Capture the cell that displays the provided text and extract its [X, Y] central coordinate. 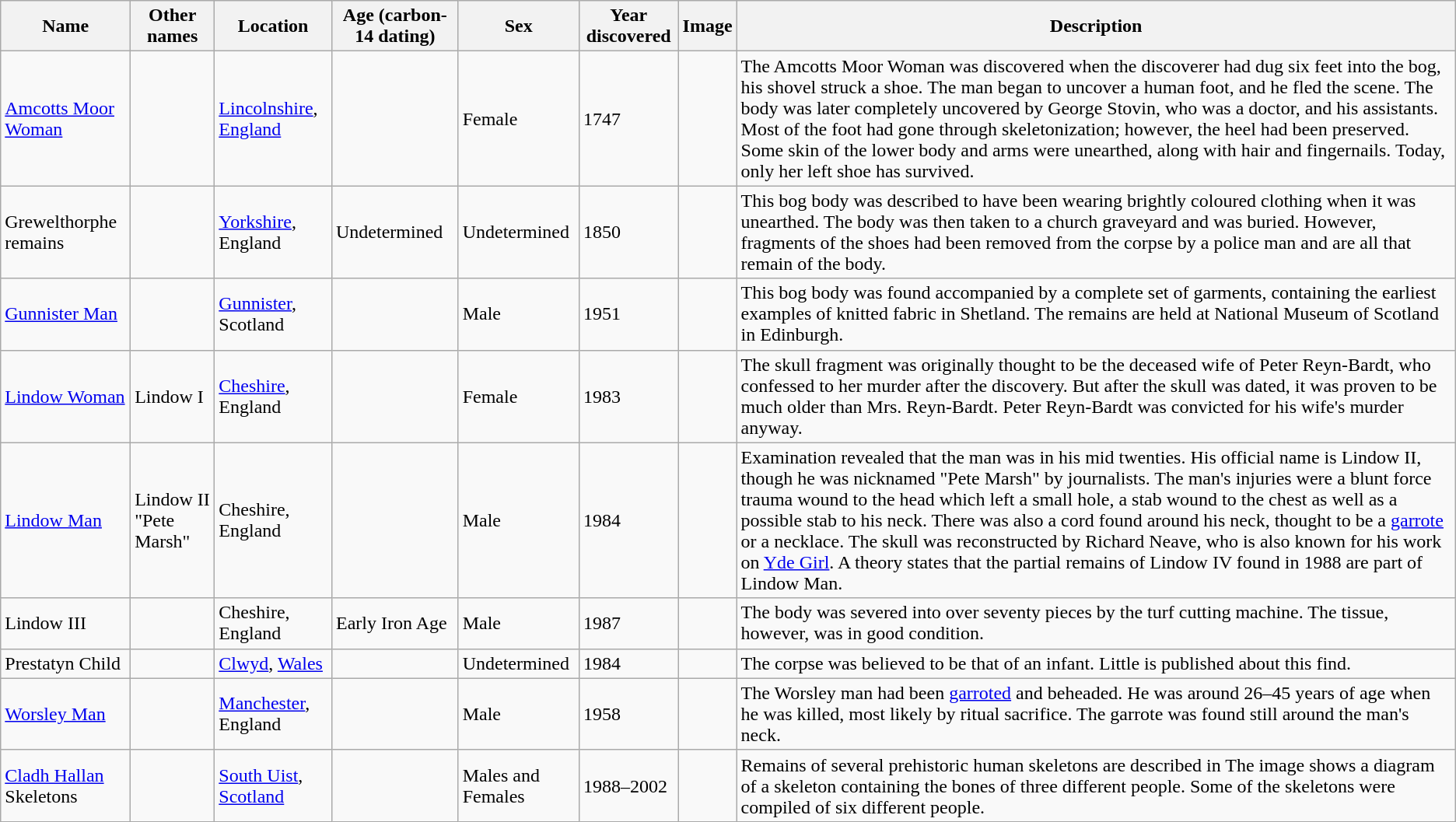
Manchester, England [274, 714]
Lindow Man [65, 520]
1951 [628, 314]
Worsley Man [65, 714]
Location [274, 26]
1988–2002 [628, 785]
Lindow III [65, 624]
Early Iron Age [395, 624]
1850 [628, 232]
Year discovered [628, 26]
Age (carbon-14 dating) [395, 26]
Prestatyn Child [65, 663]
Lindow I [173, 397]
1747 [628, 118]
South Uist, Scotland [274, 785]
Amcotts Moor Woman [65, 118]
Gunnister, Scotland [274, 314]
Yorkshire, England [274, 232]
Cladh Hallan Skeletons [65, 785]
Sex [518, 26]
1983 [628, 397]
The body was severed into over seventy pieces by the turf cutting machine. The tissue, however, was in good condition. [1096, 624]
Description [1096, 26]
Lindow II "Pete Marsh" [173, 520]
Lindow Woman [65, 397]
Name [65, 26]
The corpse was believed to be that of an infant. Little is published about this find. [1096, 663]
Gunnister Man [65, 314]
Clwyd, Wales [274, 663]
Lincolnshire, England [274, 118]
Image [708, 26]
Males and Females [518, 785]
Grewelthorphe remains [65, 232]
1987 [628, 624]
Other names [173, 26]
1958 [628, 714]
